For the text-containing cell, return its midpoint in [x, y] coordinate format. 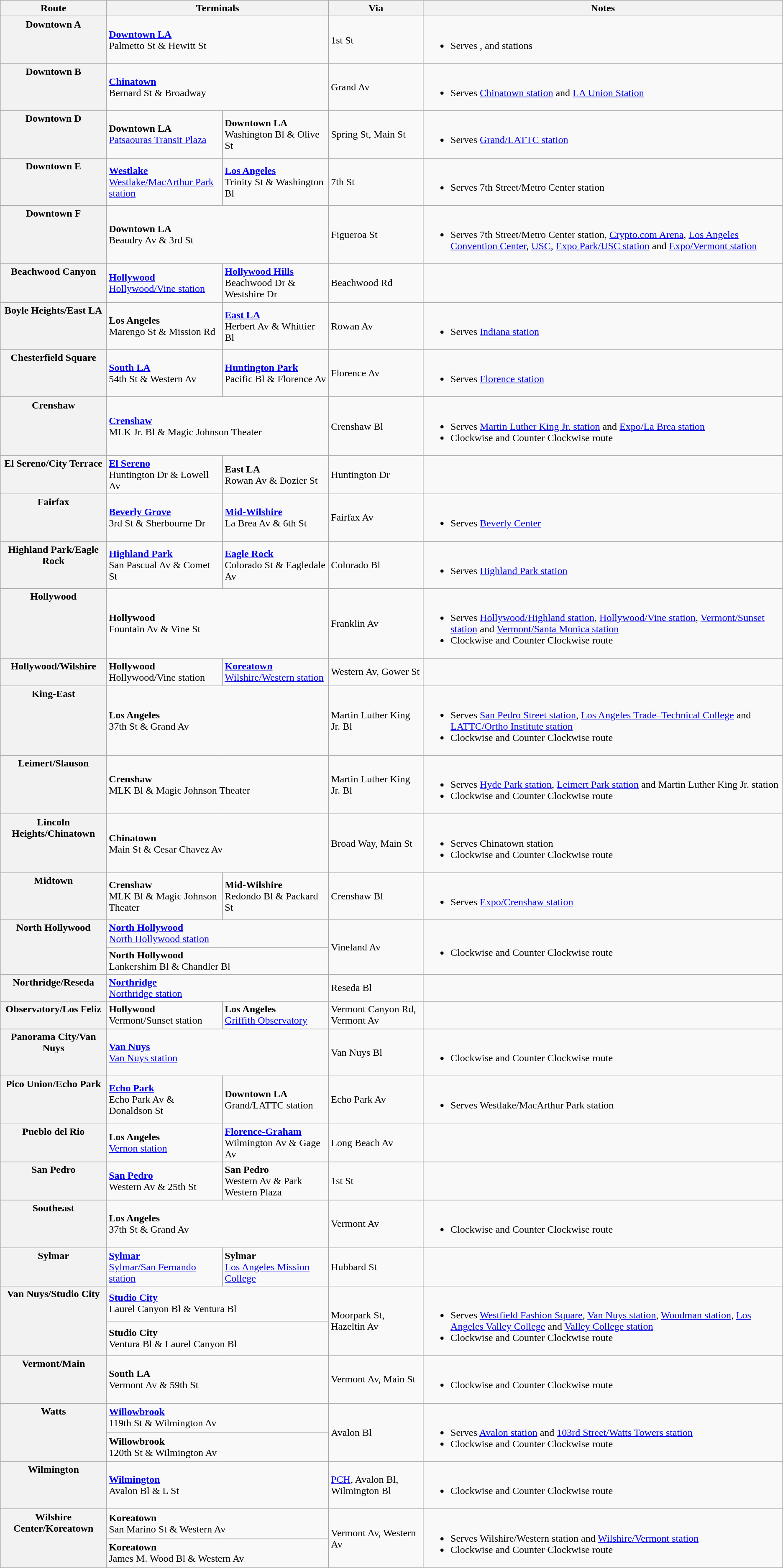
Route [54, 8]
Highland Park/Eagle Rock [54, 564]
Fairfax [54, 518]
HollywoodFountain Av & Vine St [217, 624]
WestlakeWestlake/MacArthur Park station [165, 181]
Echo ParkEcho Park Av & Donaldson St [165, 1100]
North HollywoodNorth Hollywood station [217, 933]
PCH, Avalon Bl, Wilmington Bl [376, 1485]
Sylmar [54, 1267]
Serves Chinatown stationClockwise and Counter Clockwise route [603, 843]
Downtown LABeaudry Av & 3rd St [217, 235]
Chesterfield Square [54, 373]
Terminals [217, 8]
Figueroa St [376, 235]
Spring St, Main St [376, 135]
Downtown E [54, 181]
Los AngelesVernon station [165, 1142]
Downtown A [54, 40]
Downtown LAWashington Bl & Olive St [276, 135]
Vineland Av [376, 947]
KoreatownSan Marino St & Western Av [217, 1524]
Watts [54, 1433]
Northridge/Reseda [54, 988]
Vermont Av, Main St [376, 1380]
7th St [376, 181]
Vermont Av [376, 1223]
South LA54th St & Western Av [165, 373]
Van NuysVan Nuys station [217, 1052]
North HollywoodLankershim Bl & Chandler Bl [217, 961]
Studio CityVentura Bl & Laurel Canyon Bl [217, 1338]
San PedroWestern Av & 25th St [165, 1181]
Los AngelesTrinity St & Washington Bl [276, 181]
Eagle RockColorado St & Eagledale Av [276, 564]
SylmarLos Angeles Mission College [276, 1267]
Serves Beverly Center [603, 518]
Serves Expo/Crenshaw station [603, 896]
Moorpark St, Hazeltin Av [376, 1321]
Franklin Av [376, 624]
Serves Chinatown station and LA Union Station [603, 87]
Serves Martin Luther King Jr. station and Expo/La Brea stationClockwise and Counter Clockwise route [603, 426]
Western Av, Gower St [376, 672]
Highland ParkSan Pascual Av & Comet St [165, 564]
Downtown F [54, 235]
El Sereno/City Terrace [54, 475]
Boyle Heights/East LA [54, 326]
Downtown LAPalmetto St & Hewitt St [217, 40]
King-East [54, 721]
ChinatownMain St & Cesar Chavez Av [217, 843]
Downtown LAGrand/LATTC station [276, 1100]
Hollywood/Wilshire [54, 672]
Willowbrook119th St & Wilmington Av [217, 1418]
Serves Florence station [603, 373]
Via [376, 8]
Pico Union/Echo Park [54, 1100]
Huntington Dr [376, 475]
ChinatownBernard St & Broadway [217, 87]
Huntington ParkPacific Bl & Florence Av [276, 373]
Colorado Bl [376, 564]
Studio CityLaurel Canyon Bl & Ventura Bl [217, 1304]
Serves Avalon station and 103rd Street/Watts Towers stationClockwise and Counter Clockwise route [603, 1433]
Vermont/Main [54, 1380]
Hollywood HillsBeachwood Dr & Westshire Dr [276, 283]
Notes [603, 8]
Serves 7th Street/Metro Center station, Crypto.com Arena, Los Angeles Convention Center, USC, Expo Park/USC station and Expo/Vermont station [603, 235]
Willowbrook120th St & Wilmington Av [217, 1447]
Broad Way, Main St [376, 843]
Vermont Canyon Rd, Vermont Av [376, 1015]
San PedroWestern Av & Park Western Plaza [276, 1181]
Van Nuys/Studio City [54, 1321]
KoreatownWilshire/Western station [276, 672]
Rowan Av [376, 326]
Beachwood Canyon [54, 283]
HollywoodVermont/Sunset station [165, 1015]
Serves Grand/LATTC station [603, 135]
Reseda Bl [376, 988]
NorthridgeNorthridge station [217, 988]
East LAHerbert Av & Whittier Bl [276, 326]
Hubbard St [376, 1267]
Serves Hyde Park station, Leimert Park station and Martin Luther King Jr. stationClockwise and Counter Clockwise route [603, 785]
Serves San Pedro Street station, Los Angeles Trade–Technical College and LATTC/Ortho Institute stationClockwise and Counter Clockwise route [603, 721]
Pueblo del Rio [54, 1142]
Van Nuys Bl [376, 1052]
Long Beach Av [376, 1142]
Los AngelesGriffith Observatory [276, 1015]
North Hollywood [54, 947]
WilmingtonAvalon Bl & L St [217, 1485]
Wilshire Center/Koreatown [54, 1538]
KoreatownJames M. Wood Bl & Western Av [217, 1553]
Serves Wilshire/Western station and Wilshire/Vermont stationClockwise and Counter Clockwise route [603, 1538]
Mid-WilshireRedondo Bl & Packard St [276, 896]
Serves Highland Park station [603, 564]
Serves 7th Street/Metro Center station [603, 181]
Florence Av [376, 373]
Wilmington [54, 1485]
Hollywood [54, 624]
Panorama City/Van Nuys [54, 1052]
Grand Av [376, 87]
Fairfax Av [376, 518]
Beachwood Rd [376, 283]
Mid-WilshireLa Brea Av & 6th St [276, 518]
Downtown LAPatsaouras Transit Plaza [165, 135]
South LAVermont Av & 59th St [217, 1380]
Midtown [54, 896]
Southeast [54, 1223]
San Pedro [54, 1181]
Serves Indiana station [603, 326]
Downtown B [54, 87]
Avalon Bl [376, 1433]
Serves , and stations [603, 40]
East LARowan Av & Dozier St [276, 475]
Observatory/Los Feliz [54, 1015]
Serves Westlake/MacArthur Park station [603, 1100]
Florence-GrahamWilmington Av & Gage Av [276, 1142]
Vermont Av, Western Av [376, 1538]
Leimert/Slauson [54, 785]
Crenshaw [54, 426]
Lincoln Heights/Chinatown [54, 843]
El SerenoHuntington Dr & Lowell Av [165, 475]
Beverly Grove3rd St & Sherbourne Dr [165, 518]
Echo Park Av [376, 1100]
Los AngelesMarengo St & Mission Rd [165, 326]
SylmarSylmar/San Fernando station [165, 1267]
Downtown D [54, 135]
CrenshawMLK Jr. Bl & Magic Johnson Theater [217, 426]
